Capture the cell that displays the provided text and extract its [X, Y] central coordinate. 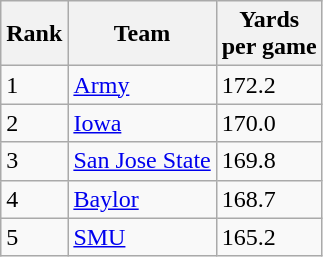
4 [34, 199]
Yardsper game [269, 34]
168.7 [269, 199]
170.0 [269, 123]
San Jose State [142, 161]
5 [34, 237]
Team [142, 34]
2 [34, 123]
169.8 [269, 161]
Army [142, 85]
3 [34, 161]
Baylor [142, 199]
165.2 [269, 237]
1 [34, 85]
Rank [34, 34]
172.2 [269, 85]
SMU [142, 237]
Iowa [142, 123]
